Pinpoint the cell where the given text exists, returning its (x, y) midpoint coordinate. 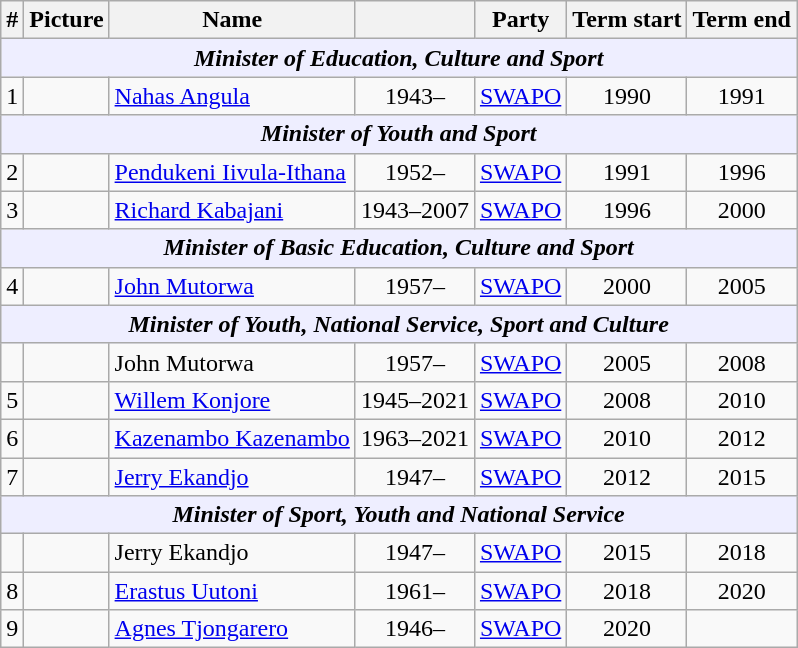
Term end (742, 20)
8 (12, 591)
1952– (414, 172)
1945–2021 (414, 400)
1961– (414, 591)
1963–2021 (414, 438)
1946– (414, 629)
Kazenambo Kazenambo (232, 438)
3 (12, 210)
1943– (414, 96)
Richard Kabajani (232, 210)
Minister of Youth and Sport (399, 134)
9 (12, 629)
2 (12, 172)
4 (12, 286)
Erastus Uutoni (232, 591)
Minister of Sport, Youth and National Service (399, 515)
# (12, 20)
Party (520, 20)
5 (12, 400)
7 (12, 477)
Minister of Education, Culture and Sport (399, 58)
6 (12, 438)
Minister of Basic Education, Culture and Sport (399, 248)
Name (232, 20)
Picture (66, 20)
Nahas Angula (232, 96)
Minister of Youth, National Service, Sport and Culture (399, 324)
1943–2007 (414, 210)
Pendukeni Iivula-Ithana (232, 172)
Term start (627, 20)
Agnes Tjongarero (232, 629)
Willem Konjore (232, 400)
1990 (627, 96)
1 (12, 96)
